Return (x, y) of the center of cell containing provided text 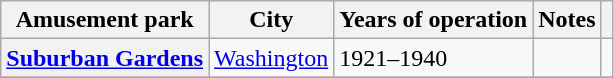
Amusement park (105, 20)
Years of operation (434, 20)
Suburban Gardens (105, 58)
Notes (567, 20)
Washington (272, 58)
1921–1940 (434, 58)
City (272, 20)
